Provide the [x, y] coordinate of the cell's center where the given text is located.  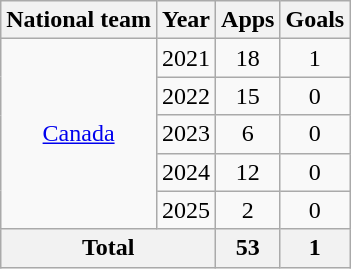
18 [248, 58]
6 [248, 134]
2021 [186, 58]
Apps [248, 20]
2 [248, 210]
National team [79, 20]
53 [248, 248]
Year [186, 20]
12 [248, 172]
2022 [186, 96]
2023 [186, 134]
15 [248, 96]
2025 [186, 210]
Total [108, 248]
Canada [79, 134]
2024 [186, 172]
Goals [315, 20]
